Provide the [X, Y] coordinate of the cell's center where the given text is located.  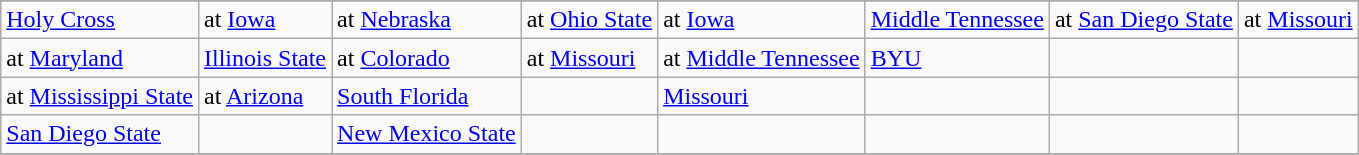
San Diego State [100, 134]
at San Diego State [1144, 20]
at Maryland [100, 58]
Illinois State [264, 58]
New Mexico State [427, 134]
BYU [957, 58]
South Florida [427, 96]
at Colorado [427, 58]
Holy Cross [100, 20]
at Nebraska [427, 20]
at Ohio State [589, 20]
at Middle Tennessee [762, 58]
at Mississippi State [100, 96]
Middle Tennessee [957, 20]
at Arizona [264, 96]
Missouri [762, 96]
